Output the (X, Y) coordinate of the center of the cell containing the given text.  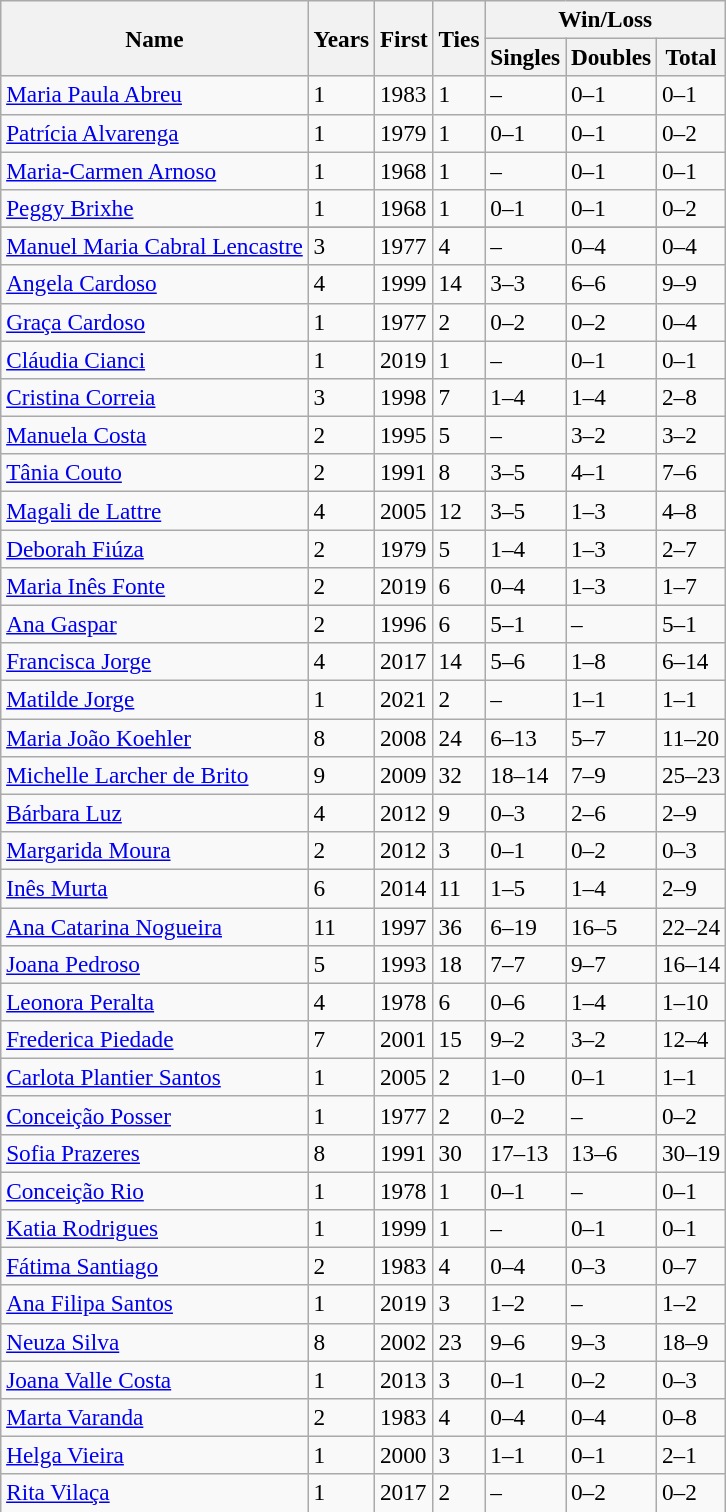
Maria Paula Abreu (154, 95)
Conceição Posser (154, 1115)
18–14 (526, 775)
2009 (404, 775)
30 (459, 1153)
Doubles (612, 57)
9–6 (526, 1342)
Conceição Rio (154, 1190)
2000 (404, 1455)
Marta Varanda (154, 1417)
2002 (404, 1342)
Cristina Correia (154, 397)
2001 (404, 1039)
22–24 (690, 926)
23 (459, 1342)
17–13 (526, 1153)
1–7 (690, 586)
9–9 (690, 284)
7–9 (612, 775)
Sofia Prazeres (154, 1153)
9–3 (612, 1342)
1–10 (690, 1002)
2013 (404, 1379)
24 (459, 737)
4–8 (690, 510)
1993 (404, 964)
Maria João Koehler (154, 737)
Peggy Brixhe (154, 208)
First (404, 38)
16–14 (690, 964)
2–1 (690, 1455)
12–4 (690, 1039)
9–2 (526, 1039)
6–6 (612, 284)
6–13 (526, 737)
18–9 (690, 1342)
2021 (404, 699)
Matilde Jorge (154, 699)
Inês Murta (154, 888)
Maria-Carmen Arnoso (154, 170)
Michelle Larcher de Brito (154, 775)
Deborah Fiúza (154, 548)
Years (341, 38)
7–7 (526, 964)
Magali de Lattre (154, 510)
Ana Catarina Nogueira (154, 926)
Leonora Peralta (154, 1002)
16–5 (612, 926)
32 (459, 775)
36 (459, 926)
4–1 (612, 473)
Name (154, 38)
2–6 (612, 813)
Fátima Santiago (154, 1266)
0–6 (526, 1002)
Carlota Plantier Santos (154, 1077)
Rita Vilaça (154, 1493)
Ana Filipa Santos (154, 1304)
Joana Valle Costa (154, 1379)
2–7 (690, 548)
Total (690, 57)
12 (459, 510)
Margarida Moura (154, 850)
Angela Cardoso (154, 284)
2–8 (690, 397)
13–6 (612, 1153)
Ties (459, 38)
6–19 (526, 926)
0–7 (690, 1266)
Graça Cardoso (154, 322)
1–8 (612, 662)
Maria Inês Fonte (154, 586)
Manuel Maria Cabral Lencastre (154, 246)
Manuela Costa (154, 435)
3–3 (526, 284)
1997 (404, 926)
30–19 (690, 1153)
6–14 (690, 662)
2014 (404, 888)
Katia Rodrigues (154, 1228)
2008 (404, 737)
1–5 (526, 888)
Cláudia Cianci (154, 359)
Francisca Jorge (154, 662)
1996 (404, 624)
25–23 (690, 775)
Joana Pedroso (154, 964)
Singles (526, 57)
Bárbara Luz (154, 813)
9–7 (612, 964)
Tânia Couto (154, 473)
Patrícia Alvarenga (154, 133)
Frederica Piedade (154, 1039)
18 (459, 964)
0–8 (690, 1417)
5–6 (526, 662)
5–7 (612, 737)
11–20 (690, 737)
1–0 (526, 1077)
Win/Loss (606, 19)
Helga Vieira (154, 1455)
Neuza Silva (154, 1342)
1995 (404, 435)
7–6 (690, 473)
Ana Gaspar (154, 624)
1998 (404, 397)
15 (459, 1039)
